Extract the [X, Y] coordinate from the center of the cell holding the provided text.  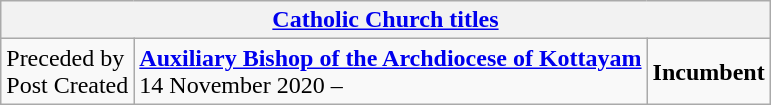
Preceded byPost Created [68, 72]
Auxiliary Bishop of the Archdiocese of Kottayam14 November 2020 – [390, 72]
Incumbent [708, 72]
Catholic Church titles [386, 20]
